Identify which cell holds the provided text, then report its (X, Y) central coordinate. 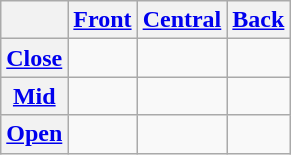
Mid (34, 96)
Central (182, 20)
Close (34, 58)
Open (34, 134)
Front (102, 20)
Back (258, 20)
